Find where the given text appears and provide that cell's center as (X, Y) coordinate. 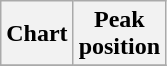
Peakposition (119, 34)
Chart (37, 34)
